Return (x, y) of the center of cell containing provided text 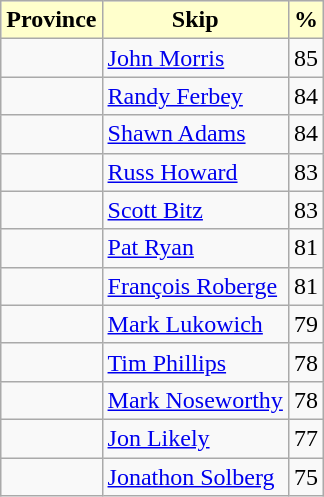
Mark Lukowich (195, 324)
Province (52, 20)
Tim Phillips (195, 362)
Jonathon Solberg (195, 477)
Shawn Adams (195, 134)
79 (306, 324)
Skip (195, 20)
François Roberge (195, 286)
77 (306, 438)
Pat Ryan (195, 248)
85 (306, 58)
75 (306, 477)
% (306, 20)
Jon Likely (195, 438)
Russ Howard (195, 172)
Mark Noseworthy (195, 400)
Randy Ferbey (195, 96)
Scott Bitz (195, 210)
John Morris (195, 58)
